Provide the (X, Y) coordinate of the cell's center where the given text is located.  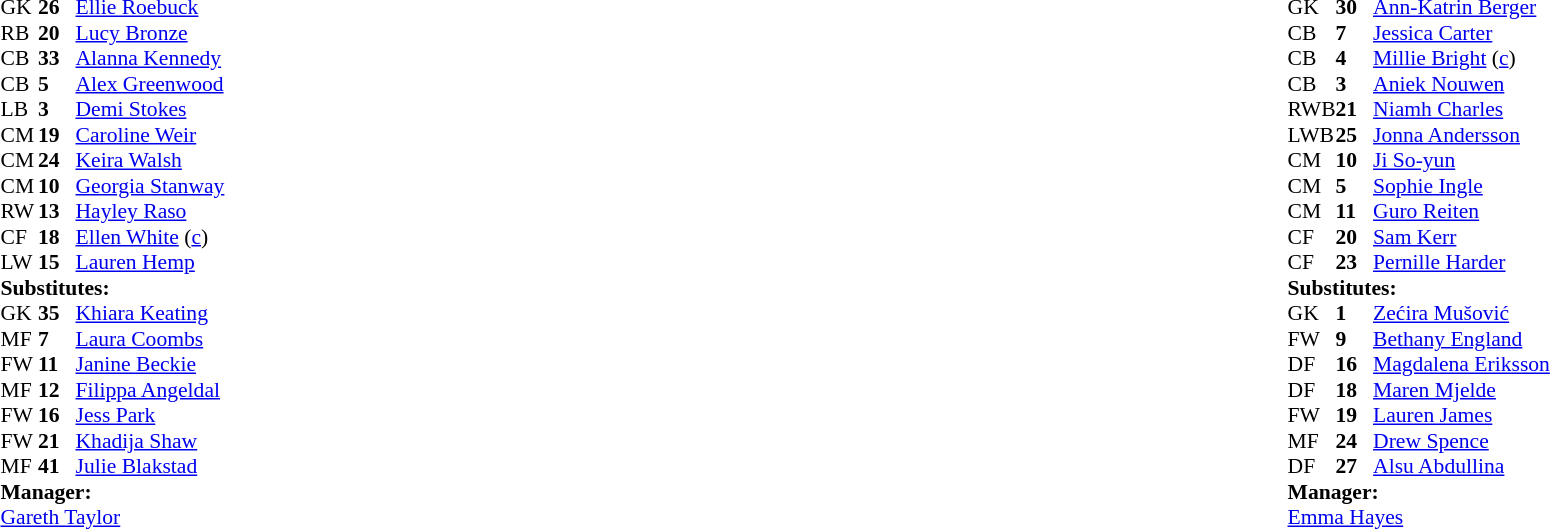
RB (19, 33)
4 (1355, 59)
Maren Mjelde (1462, 390)
Drew Spence (1462, 441)
Lucy Bronze (150, 33)
Jonna Andersson (1462, 135)
Khadija Shaw (150, 441)
Millie Bright (c) (1462, 59)
Sophie Ingle (1462, 186)
RWB (1312, 109)
Pernille Harder (1462, 263)
Julie Blakstad (150, 467)
Guro Reiten (1462, 211)
25 (1355, 135)
9 (1355, 339)
Ellen White (c) (150, 237)
LWB (1312, 135)
Alex Greenwood (150, 84)
Alanna Kennedy (150, 59)
35 (57, 313)
Niamh Charles (1462, 109)
Lauren James (1462, 415)
Caroline Weir (150, 135)
Janine Beckie (150, 365)
Jessica Carter (1462, 33)
Magdalena Eriksson (1462, 365)
13 (57, 211)
Sam Kerr (1462, 237)
Ji So-yun (1462, 161)
Keira Walsh (150, 161)
15 (57, 263)
1 (1355, 313)
Georgia Stanway (150, 186)
23 (1355, 263)
RW (19, 211)
12 (57, 390)
Jess Park (150, 415)
LB (19, 109)
Hayley Raso (150, 211)
Laura Coombs (150, 339)
LW (19, 263)
Lauren Hemp (150, 263)
27 (1355, 467)
33 (57, 59)
Alsu Abdullina (1462, 467)
Filippa Angeldal (150, 390)
Bethany England (1462, 339)
Khiara Keating (150, 313)
41 (57, 467)
Demi Stokes (150, 109)
Aniek Nouwen (1462, 84)
Zećira Mušović (1462, 313)
